Identify which cell holds the provided text, then report its (x, y) central coordinate. 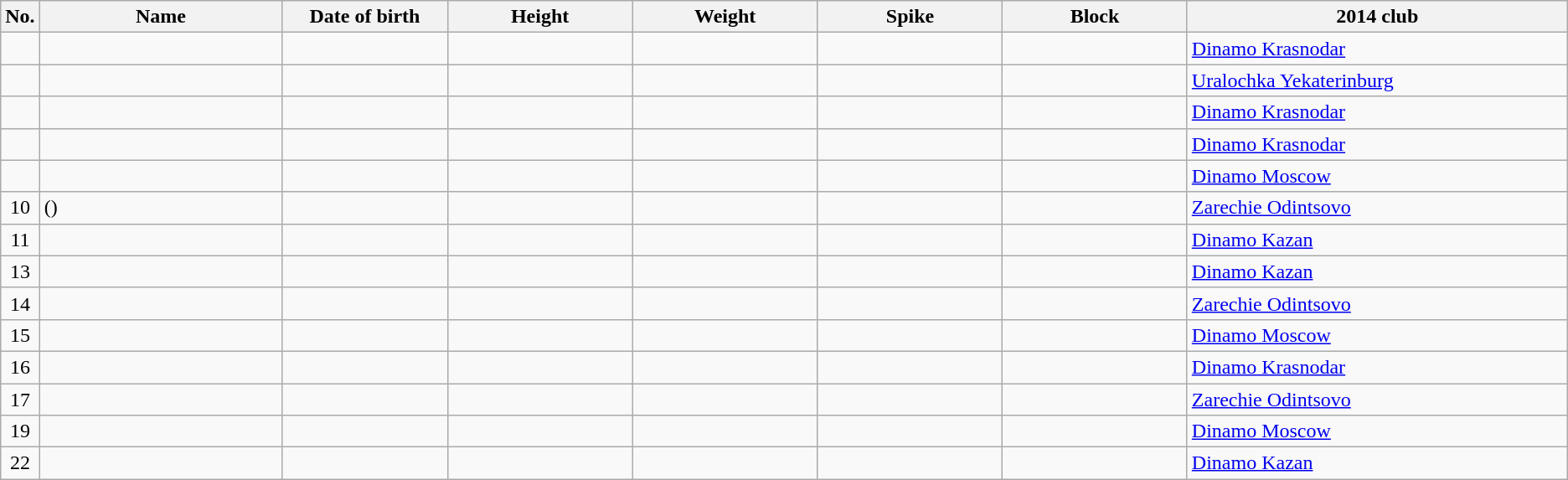
11 (20, 240)
2014 club (1377, 17)
13 (20, 271)
14 (20, 303)
19 (20, 431)
() (161, 208)
Block (1096, 17)
22 (20, 463)
Name (161, 17)
No. (20, 17)
10 (20, 208)
Date of birth (365, 17)
Weight (725, 17)
16 (20, 367)
17 (20, 400)
15 (20, 335)
Spike (910, 17)
Height (539, 17)
Uralochka Yekaterinburg (1377, 80)
